For the text-containing cell, return its midpoint in (x, y) coordinate format. 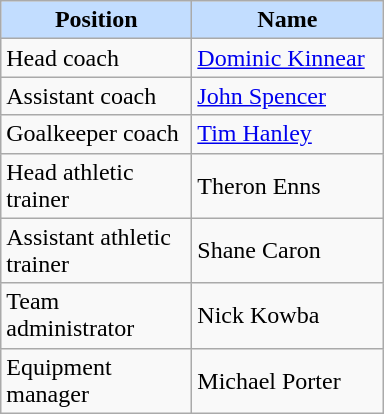
Assistant athletic trainer (96, 250)
Dominic Kinnear (288, 58)
Head coach (96, 58)
Assistant coach (96, 96)
Michael Porter (288, 380)
Shane Caron (288, 250)
John Spencer (288, 96)
Head athletic trainer (96, 186)
Tim Hanley (288, 134)
Nick Kowba (288, 316)
Position (96, 20)
Goalkeeper coach (96, 134)
Equipment manager (96, 380)
Name (288, 20)
Theron Enns (288, 186)
Team administrator (96, 316)
